Determine the [x, y] coordinate at the center of the cell enclosing the given text.  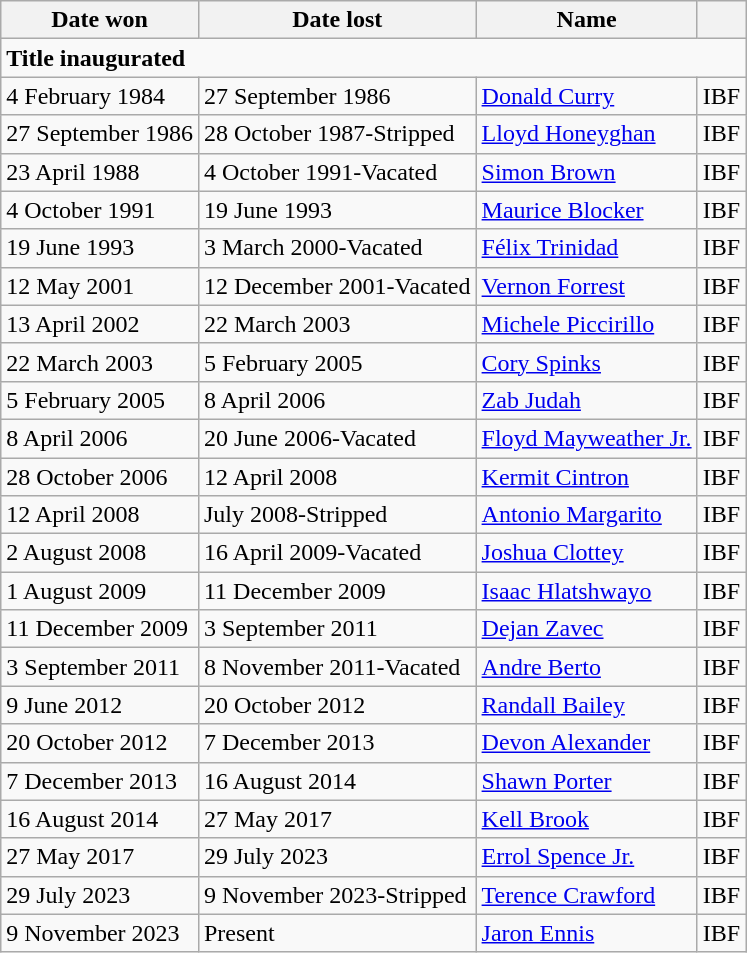
Date lost [337, 20]
Donald Curry [586, 96]
9 June 2012 [100, 705]
9 November 2023-Stripped [337, 895]
Present [337, 933]
Title inaugurated [374, 58]
Terence Crawford [586, 895]
Michele Piccirillo [586, 324]
3 March 2000-Vacated [337, 248]
Devon Alexander [586, 743]
Name [586, 20]
Joshua Clottey [586, 553]
13 April 2002 [100, 324]
4 October 1991-Vacated [337, 172]
9 November 2023 [100, 933]
Antonio Margarito [586, 515]
28 October 1987-Stripped [337, 134]
Isaac Hlatshwayo [586, 591]
23 April 1988 [100, 172]
16 April 2009-Vacated [337, 553]
12 December 2001-Vacated [337, 286]
Cory Spinks [586, 362]
Kermit Cintron [586, 477]
Kell Brook [586, 819]
Dejan Zavec [586, 629]
1 August 2009 [100, 591]
20 June 2006-Vacated [337, 438]
Randall Bailey [586, 705]
Vernon Forrest [586, 286]
4 October 1991 [100, 210]
Shawn Porter [586, 781]
Félix Trinidad [586, 248]
July 2008-Stripped [337, 515]
12 May 2001 [100, 286]
8 November 2011-Vacated [337, 667]
Zab Judah [586, 400]
Floyd Mayweather Jr. [586, 438]
Jaron Ennis [586, 933]
2 August 2008 [100, 553]
28 October 2006 [100, 477]
Andre Berto [586, 667]
Maurice Blocker [586, 210]
Errol Spence Jr. [586, 857]
4 February 1984 [100, 96]
Date won [100, 20]
Simon Brown [586, 172]
Lloyd Honeyghan [586, 134]
